Search for the cell housing the specified text and yield its [x, y] center coordinate. 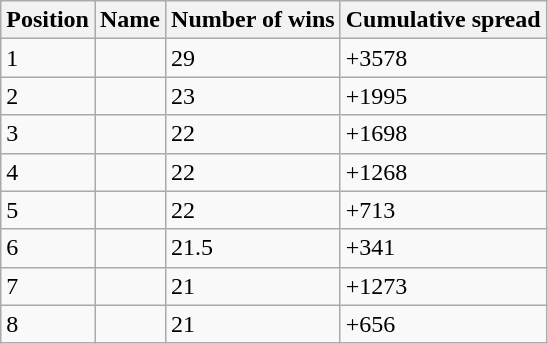
3 [48, 134]
6 [48, 248]
+713 [443, 210]
Cumulative spread [443, 20]
23 [254, 96]
29 [254, 58]
8 [48, 324]
Position [48, 20]
Name [130, 20]
1 [48, 58]
2 [48, 96]
+1273 [443, 286]
+3578 [443, 58]
+1698 [443, 134]
5 [48, 210]
Number of wins [254, 20]
7 [48, 286]
+656 [443, 324]
+1268 [443, 172]
+1995 [443, 96]
21.5 [254, 248]
+341 [443, 248]
4 [48, 172]
